Identify which cell holds the provided text, then report its (X, Y) central coordinate. 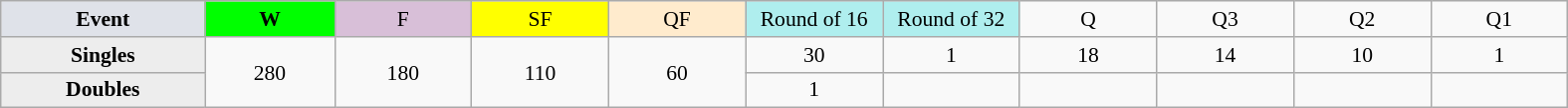
Singles (104, 55)
Round of 16 (814, 19)
10 (1362, 55)
Q3 (1226, 19)
Event (104, 19)
W (270, 19)
18 (1088, 55)
60 (677, 72)
280 (270, 72)
Q2 (1362, 19)
14 (1226, 55)
QF (677, 19)
Q1 (1499, 19)
Round of 32 (951, 19)
30 (814, 55)
SF (541, 19)
F (403, 19)
110 (541, 72)
180 (403, 72)
Doubles (104, 90)
Q (1088, 19)
